Determine the (X, Y) coordinate at the center of the cell enclosing the given text.  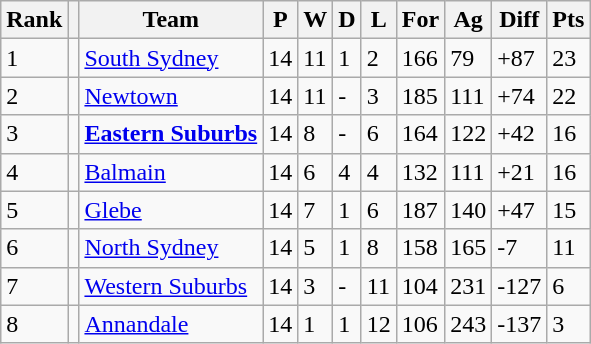
For (420, 20)
-7 (520, 248)
Glebe (171, 210)
122 (468, 134)
Annandale (171, 324)
15 (568, 210)
P (280, 20)
22 (568, 96)
D (347, 20)
Balmain (171, 172)
158 (420, 248)
231 (468, 286)
L (378, 20)
+74 (520, 96)
166 (420, 58)
Diff (520, 20)
+47 (520, 210)
164 (420, 134)
140 (468, 210)
South Sydney (171, 58)
Ag (468, 20)
Western Suburbs (171, 286)
185 (420, 96)
243 (468, 324)
187 (420, 210)
132 (420, 172)
+87 (520, 58)
North Sydney (171, 248)
+42 (520, 134)
12 (378, 324)
-127 (520, 286)
23 (568, 58)
-137 (520, 324)
+21 (520, 172)
Newtown (171, 96)
165 (468, 248)
Eastern Suburbs (171, 134)
W (316, 20)
79 (468, 58)
Team (171, 20)
Rank (34, 20)
Pts (568, 20)
106 (420, 324)
104 (420, 286)
